From the cell containing the given text, extract its center point as [X, Y] coordinate. 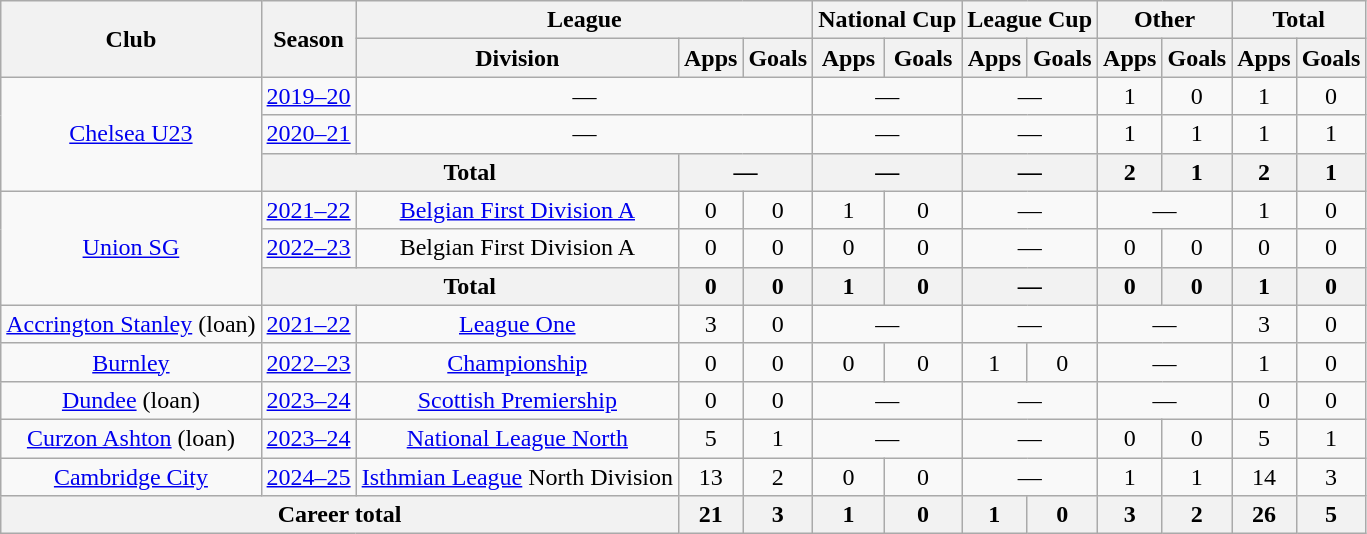
26 [1264, 515]
League Cup [1030, 20]
Other [1165, 20]
Isthmian League North Division [517, 477]
Dundee (loan) [131, 400]
Championship [517, 362]
2024–25 [308, 477]
Cambridge City [131, 477]
Scottish Premiership [517, 400]
21 [710, 515]
League [584, 20]
Union SG [131, 248]
Division [517, 58]
Chelsea U23 [131, 134]
Accrington Stanley (loan) [131, 324]
National Cup [888, 20]
14 [1264, 477]
Season [308, 39]
National League North [517, 438]
Curzon Ashton (loan) [131, 438]
2019–20 [308, 96]
Club [131, 39]
League One [517, 324]
2020–21 [308, 134]
Career total [340, 515]
Burnley [131, 362]
13 [710, 477]
